From the cell containing the given text, extract its center point as (x, y) coordinate. 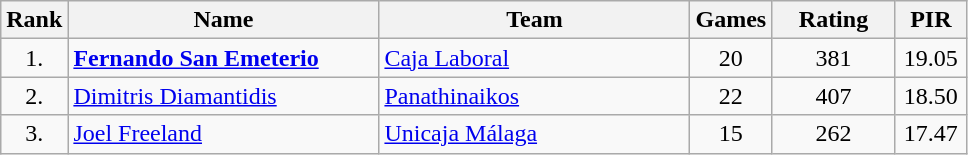
Fernando San Emeterio (224, 58)
20 (731, 58)
Dimitris Diamantidis (224, 96)
22 (731, 96)
Rank (34, 20)
Rating (834, 20)
19.05 (930, 58)
1. (34, 58)
Panathinaikos (534, 96)
Name (224, 20)
Games (731, 20)
262 (834, 134)
Team (534, 20)
17.47 (930, 134)
Caja Laboral (534, 58)
381 (834, 58)
PIR (930, 20)
2. (34, 96)
18.50 (930, 96)
15 (731, 134)
Joel Freeland (224, 134)
3. (34, 134)
Unicaja Málaga (534, 134)
407 (834, 96)
